Output the [x, y] coordinate of the center of the cell containing the given text.  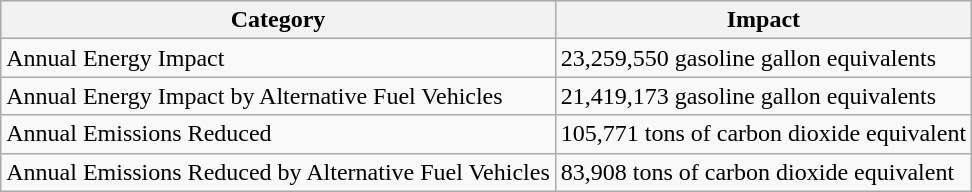
Impact [763, 20]
23,259,550 gasoline gallon equivalents [763, 58]
Annual Energy Impact by Alternative Fuel Vehicles [278, 96]
Annual Emissions Reduced [278, 134]
105,771 tons of carbon dioxide equivalent [763, 134]
Category [278, 20]
83,908 tons of carbon dioxide equivalent [763, 172]
Annual Emissions Reduced by Alternative Fuel Vehicles [278, 172]
21,419,173 gasoline gallon equivalents [763, 96]
Annual Energy Impact [278, 58]
